Capture the cell that displays the provided text and extract its (X, Y) central coordinate. 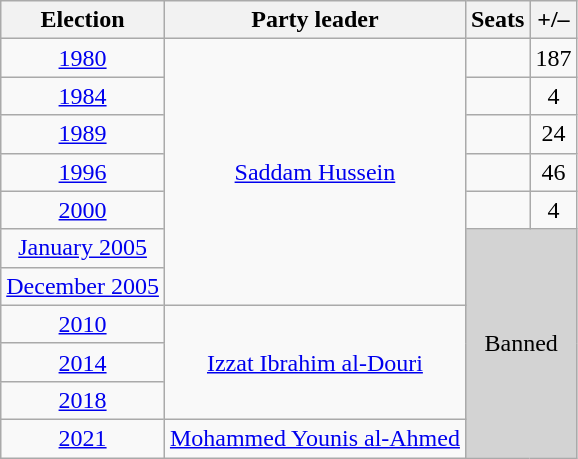
Mohammed Younis al-Ahmed (314, 438)
24 (554, 134)
2014 (83, 362)
1984 (83, 96)
2000 (83, 210)
+/– (554, 20)
2010 (83, 324)
2018 (83, 400)
Seats (497, 20)
46 (554, 172)
2021 (83, 438)
1980 (83, 58)
Izzat Ibrahim al-Douri (314, 362)
January 2005 (83, 248)
December 2005 (83, 286)
Party leader (314, 20)
1989 (83, 134)
Election (83, 20)
Saddam Hussein (314, 172)
1996 (83, 172)
187 (554, 58)
Banned (520, 343)
